Return [X, Y] of the center of cell containing provided text 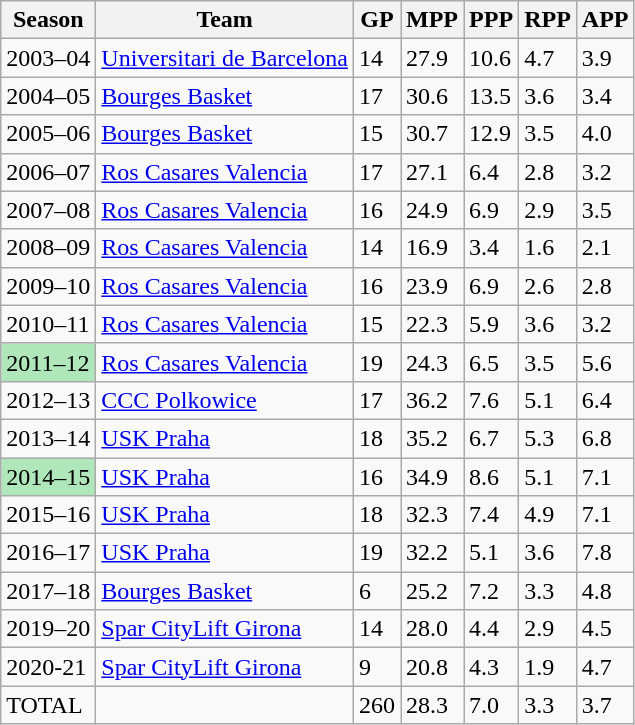
28.3 [432, 705]
TOTAL [48, 705]
3.7 [605, 705]
7.6 [492, 400]
2003–04 [48, 58]
4.9 [548, 515]
23.9 [432, 286]
10.6 [492, 58]
16.9 [432, 248]
8.6 [492, 477]
RPP [548, 20]
MPP [432, 20]
2008–09 [48, 248]
4.3 [492, 667]
Season [48, 20]
4.5 [605, 629]
2015–16 [48, 515]
2006–07 [48, 172]
12.9 [492, 134]
4.8 [605, 591]
6.5 [492, 362]
32.2 [432, 553]
13.5 [492, 96]
2019–20 [48, 629]
7.8 [605, 553]
2007–08 [48, 210]
1.6 [548, 248]
27.9 [432, 58]
27.1 [432, 172]
2005–06 [48, 134]
2016–17 [48, 553]
Universitari de Barcelona [225, 58]
2011–12 [48, 362]
24.3 [432, 362]
28.0 [432, 629]
22.3 [432, 324]
34.9 [432, 477]
24.9 [432, 210]
36.2 [432, 400]
7.4 [492, 515]
4.0 [605, 134]
6.7 [492, 438]
7.0 [492, 705]
2012–13 [48, 400]
5.3 [548, 438]
6 [376, 591]
GP [376, 20]
CCC Polkowice [225, 400]
7.2 [492, 591]
3.9 [605, 58]
30.7 [432, 134]
9 [376, 667]
2.6 [548, 286]
20.8 [432, 667]
5.6 [605, 362]
25.2 [432, 591]
2017–18 [48, 591]
30.6 [432, 96]
2020-21 [48, 667]
2.1 [605, 248]
32.3 [432, 515]
APP [605, 20]
2014–15 [48, 477]
2004–05 [48, 96]
2013–14 [48, 438]
5.9 [492, 324]
2010–11 [48, 324]
35.2 [432, 438]
Team [225, 20]
2009–10 [48, 286]
PPP [492, 20]
6.8 [605, 438]
4.4 [492, 629]
1.9 [548, 667]
260 [376, 705]
